From the cell containing the given text, extract its center point as [X, Y] coordinate. 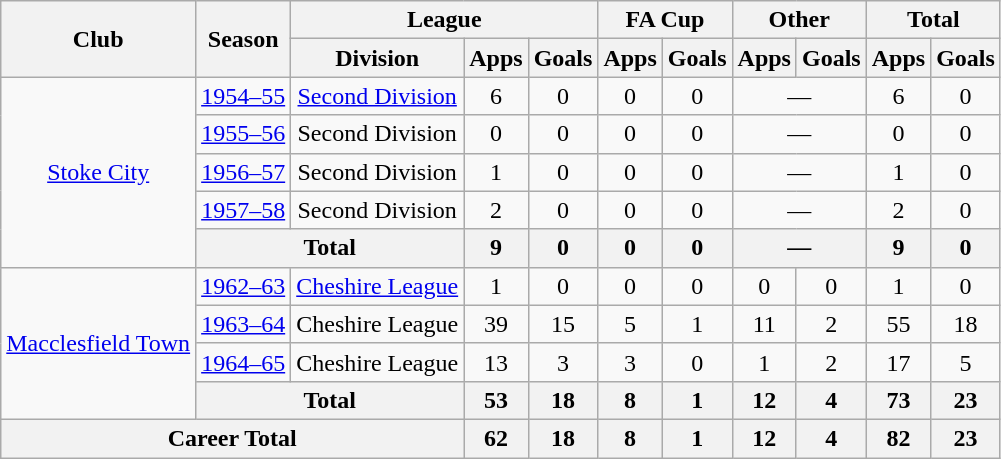
15 [563, 324]
Club [98, 39]
Other [799, 20]
82 [898, 438]
Macclesfield Town [98, 343]
FA Cup [665, 20]
17 [898, 362]
Division [378, 58]
11 [764, 324]
1957–58 [244, 210]
39 [496, 324]
1963–64 [244, 324]
League [444, 20]
13 [496, 362]
1962–63 [244, 286]
1956–57 [244, 172]
Stoke City [98, 172]
1954–55 [244, 96]
Season [244, 39]
53 [496, 400]
Career Total [232, 438]
55 [898, 324]
1955–56 [244, 134]
73 [898, 400]
1964–65 [244, 362]
62 [496, 438]
